Pinpoint the cell where the given text exists, returning its [x, y] midpoint coordinate. 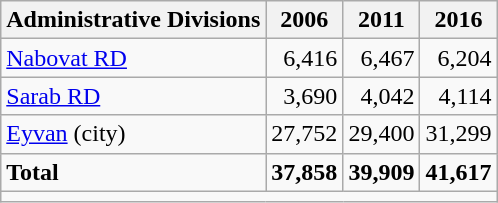
41,617 [458, 172]
31,299 [458, 134]
4,114 [458, 96]
2016 [458, 20]
37,858 [304, 172]
3,690 [304, 96]
Total [134, 172]
Administrative Divisions [134, 20]
2006 [304, 20]
Nabovat RD [134, 58]
Eyvan (city) [134, 134]
6,204 [458, 58]
6,416 [304, 58]
4,042 [382, 96]
2011 [382, 20]
39,909 [382, 172]
6,467 [382, 58]
29,400 [382, 134]
27,752 [304, 134]
Sarab RD [134, 96]
